For the text-containing cell, return its midpoint in [x, y] coordinate format. 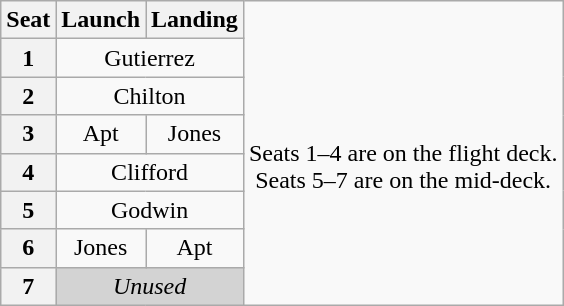
7 [28, 286]
3 [28, 134]
4 [28, 172]
1 [28, 58]
Godwin [150, 210]
Landing [195, 20]
Chilton [150, 96]
5 [28, 210]
Seats 1–4 are on the flight deck.Seats 5–7 are on the mid-deck. [403, 153]
Gutierrez [150, 58]
Seat [28, 20]
2 [28, 96]
Clifford [150, 172]
6 [28, 248]
Unused [150, 286]
Launch [101, 20]
